Return the [x, y] coordinate for the center point of the cell that contains the specified text.  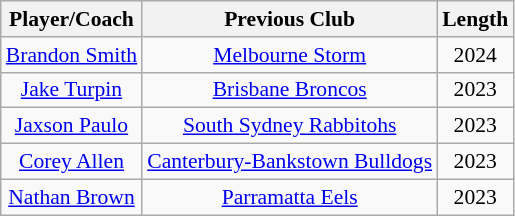
Corey Allen [72, 162]
South Sydney Rabbitohs [290, 126]
Brisbane Broncos [290, 90]
2024 [475, 55]
Canterbury-Bankstown Bulldogs [290, 162]
Parramatta Eels [290, 197]
Previous Club [290, 19]
Jake Turpin [72, 90]
Jaxson Paulo [72, 126]
Brandon Smith [72, 55]
Length [475, 19]
Melbourne Storm [290, 55]
Nathan Brown [72, 197]
Player/Coach [72, 19]
